Detect which cell encompasses the target text, then output its [X, Y] center coordinate. 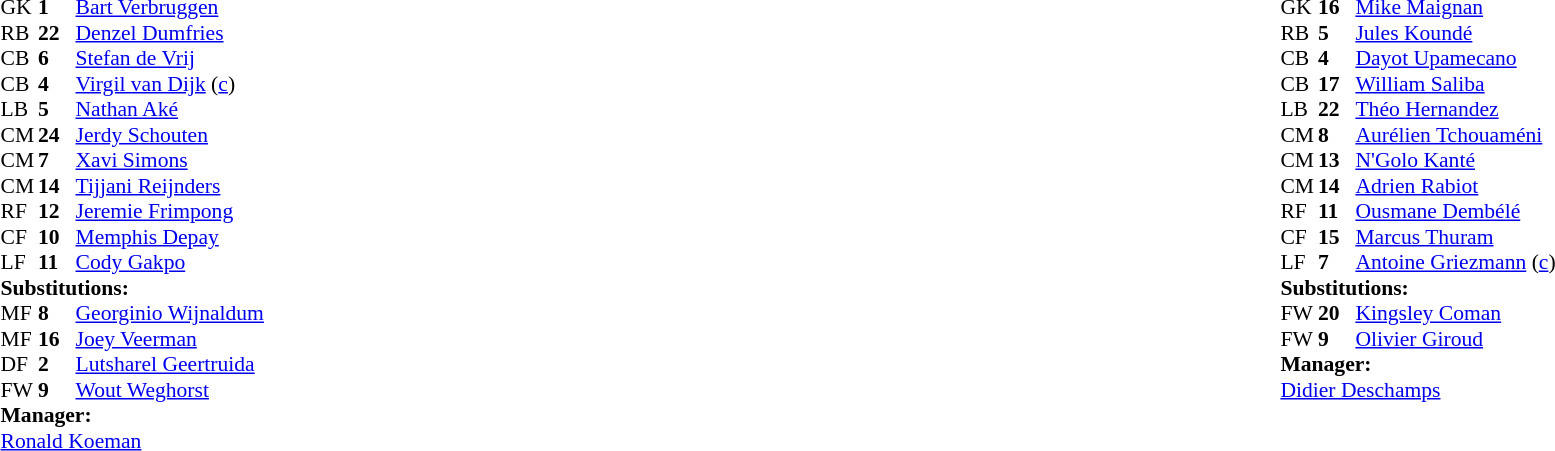
Wout Weghorst [170, 390]
2 [57, 365]
DF [19, 365]
Dayot Upamecano [1455, 59]
Kingsley Coman [1455, 313]
Virgil van Dijk (c) [170, 84]
Nathan Aké [170, 109]
N'Golo Kanté [1455, 161]
6 [57, 59]
Didier Deschamps [1418, 390]
Ousmane Dembélé [1455, 211]
24 [57, 135]
Olivier Giroud [1455, 339]
Adrien Rabiot [1455, 186]
Jerdy Schouten [170, 135]
Cody Gakpo [170, 263]
Stefan de Vrij [170, 59]
Joey Veerman [170, 339]
13 [1337, 161]
Memphis Depay [170, 237]
Marcus Thuram [1455, 237]
Antoine Griezmann (c) [1455, 263]
16 [57, 339]
Jeremie Frimpong [170, 211]
Lutsharel Geertruida [170, 365]
Georginio Wijnaldum [170, 313]
Théo Hernandez [1455, 109]
William Saliba [1455, 84]
Jules Koundé [1455, 33]
20 [1337, 313]
Tijjani Reijnders [170, 186]
Denzel Dumfries [170, 33]
12 [57, 211]
Xavi Simons [170, 161]
10 [57, 237]
17 [1337, 84]
15 [1337, 237]
Aurélien Tchouaméni [1455, 135]
